From the cell containing the given text, extract its center point as (X, Y) coordinate. 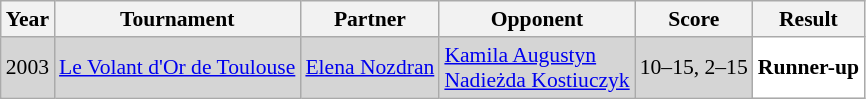
Tournament (177, 19)
Runner-up (808, 68)
Result (808, 19)
Elena Nozdran (370, 68)
2003 (28, 68)
Partner (370, 19)
Le Volant d'Or de Toulouse (177, 68)
10–15, 2–15 (694, 68)
Score (694, 19)
Kamila Augustyn Nadieżda Kostiuczyk (536, 68)
Opponent (536, 19)
Year (28, 19)
